From the cell containing the given text, extract its center point as [X, Y] coordinate. 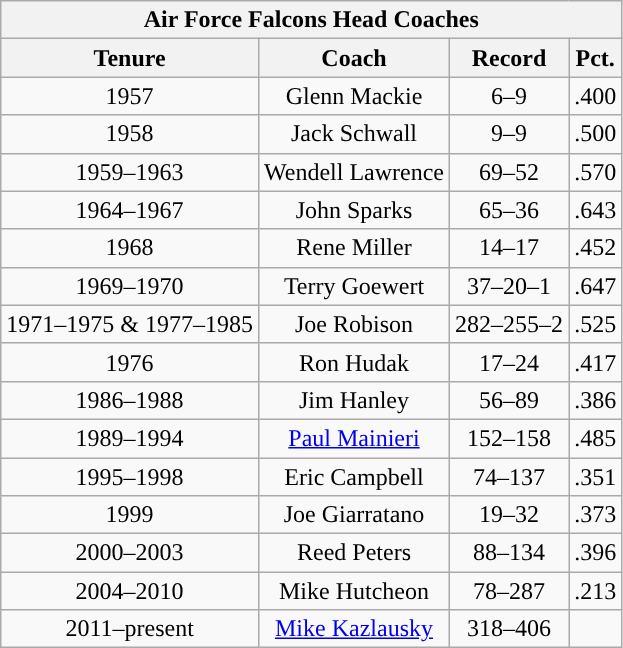
1995–1998 [130, 477]
56–89 [510, 400]
.647 [596, 286]
.396 [596, 553]
1971–1975 & 1977–1985 [130, 324]
65–36 [510, 210]
.386 [596, 400]
88–134 [510, 553]
Paul Mainieri [354, 438]
152–158 [510, 438]
Rene Miller [354, 248]
Pct. [596, 58]
John Sparks [354, 210]
6–9 [510, 96]
Joe Giarratano [354, 515]
Wendell Lawrence [354, 172]
1958 [130, 134]
1976 [130, 362]
Glenn Mackie [354, 96]
37–20–1 [510, 286]
Record [510, 58]
9–9 [510, 134]
Eric Campbell [354, 477]
.525 [596, 324]
1986–1988 [130, 400]
74–137 [510, 477]
Tenure [130, 58]
19–32 [510, 515]
.643 [596, 210]
78–287 [510, 591]
Joe Robison [354, 324]
2000–2003 [130, 553]
Air Force Falcons Head Coaches [312, 20]
2011–present [130, 629]
14–17 [510, 248]
Terry Goewert [354, 286]
.452 [596, 248]
69–52 [510, 172]
1968 [130, 248]
.373 [596, 515]
17–24 [510, 362]
Mike Hutcheon [354, 591]
.570 [596, 172]
1957 [130, 96]
Coach [354, 58]
.485 [596, 438]
Ron Hudak [354, 362]
Reed Peters [354, 553]
1989–1994 [130, 438]
2004–2010 [130, 591]
.351 [596, 477]
.400 [596, 96]
Mike Kazlausky [354, 629]
318–406 [510, 629]
.213 [596, 591]
1964–1967 [130, 210]
.500 [596, 134]
1969–1970 [130, 286]
Jim Hanley [354, 400]
1999 [130, 515]
.417 [596, 362]
1959–1963 [130, 172]
Jack Schwall [354, 134]
282–255–2 [510, 324]
